Detect which cell encompasses the target text, then output its (X, Y) center coordinate. 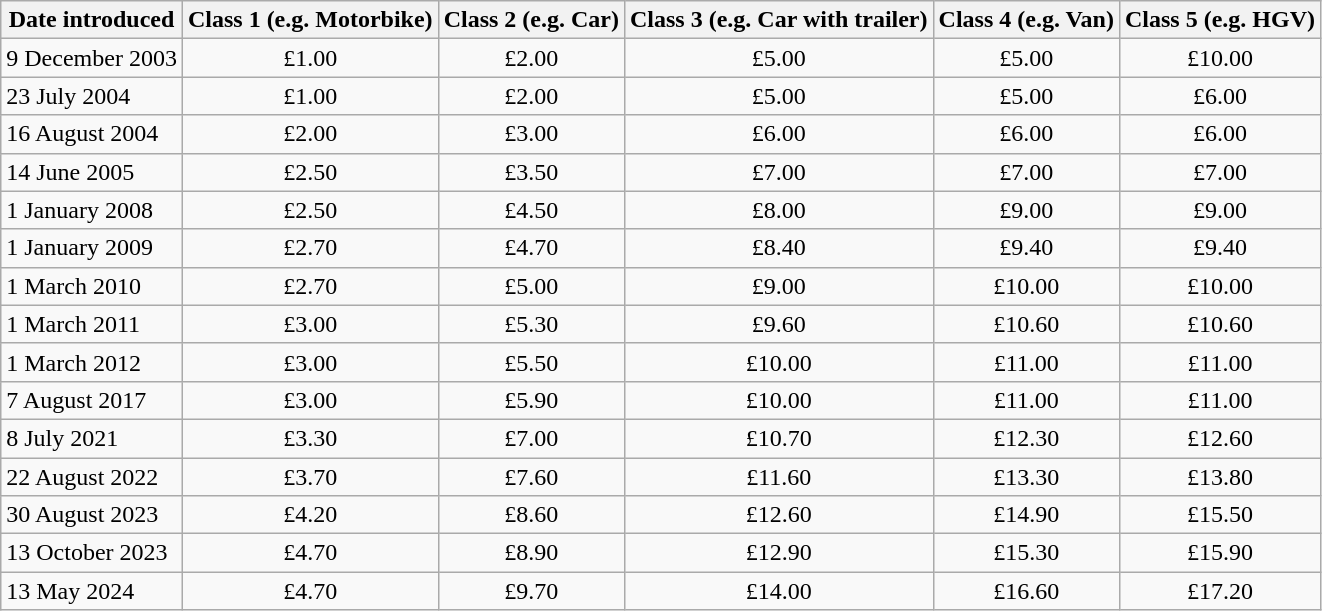
£8.60 (531, 515)
£7.60 (531, 477)
22 August 2022 (92, 477)
£3.70 (310, 477)
14 June 2005 (92, 172)
1 January 2009 (92, 248)
Class 1 (e.g. Motorbike) (310, 20)
9 December 2003 (92, 58)
£15.30 (1026, 553)
1 March 2010 (92, 286)
30 August 2023 (92, 515)
£11.60 (778, 477)
£12.90 (778, 553)
£13.80 (1220, 477)
£5.90 (531, 400)
1 January 2008 (92, 210)
£15.90 (1220, 553)
£8.90 (531, 553)
£4.50 (531, 210)
16 August 2004 (92, 134)
£14.90 (1026, 515)
Class 2 (e.g. Car) (531, 20)
Class 5 (e.g. HGV) (1220, 20)
13 October 2023 (92, 553)
7 August 2017 (92, 400)
£16.60 (1026, 591)
£12.30 (1026, 438)
1 March 2011 (92, 324)
Class 3 (e.g. Car with trailer) (778, 20)
£9.70 (531, 591)
23 July 2004 (92, 96)
£13.30 (1026, 477)
£4.20 (310, 515)
Date introduced (92, 20)
Class 4 (e.g. Van) (1026, 20)
£9.60 (778, 324)
£8.40 (778, 248)
£5.50 (531, 362)
£15.50 (1220, 515)
1 March 2012 (92, 362)
£14.00 (778, 591)
£8.00 (778, 210)
£5.30 (531, 324)
£3.50 (531, 172)
13 May 2024 (92, 591)
£17.20 (1220, 591)
8 July 2021 (92, 438)
£3.30 (310, 438)
£10.70 (778, 438)
